Capture the cell that displays the provided text and extract its (X, Y) central coordinate. 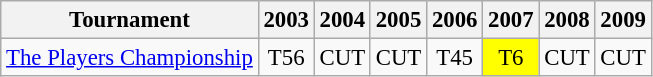
2009 (623, 20)
2006 (455, 20)
2008 (567, 20)
2003 (286, 20)
2005 (398, 20)
2004 (342, 20)
2007 (511, 20)
T56 (286, 58)
The Players Championship (130, 58)
Tournament (130, 20)
T6 (511, 58)
T45 (455, 58)
